Return (x, y) of the center of cell containing provided text 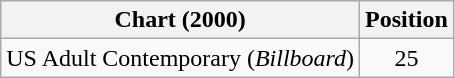
Chart (2000) (180, 20)
Position (407, 20)
25 (407, 58)
US Adult Contemporary (Billboard) (180, 58)
